For the text-containing cell, return its midpoint in (X, Y) coordinate format. 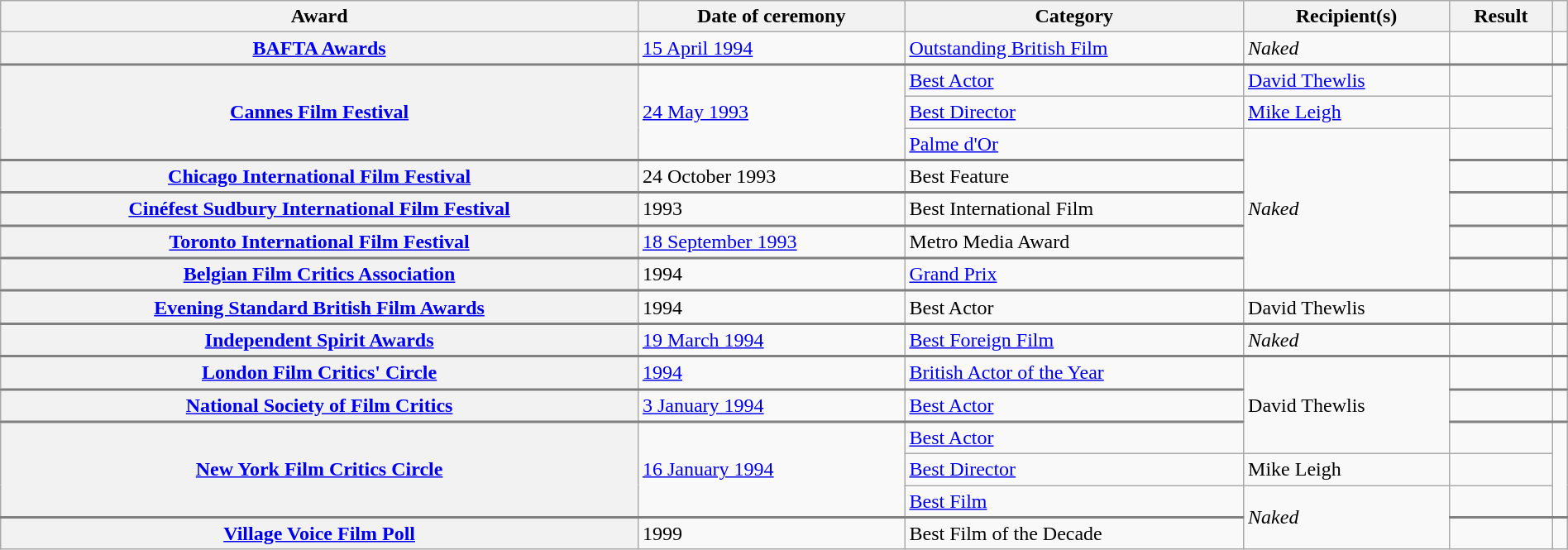
Award (319, 17)
Chicago International Film Festival (319, 176)
Cannes Film Festival (319, 112)
Cinéfest Sudbury International Film Festival (319, 209)
Best Feature (1074, 176)
National Society of Film Critics (319, 405)
Metro Media Award (1074, 242)
18 September 1993 (771, 242)
Outstanding British Film (1074, 48)
1999 (771, 534)
15 April 1994 (771, 48)
1993 (771, 209)
Recipient(s) (1346, 17)
Best Foreign Film (1074, 340)
19 March 1994 (771, 340)
16 January 1994 (771, 470)
British Actor of the Year (1074, 373)
Toronto International Film Festival (319, 242)
24 October 1993 (771, 176)
24 May 1993 (771, 112)
Date of ceremony (771, 17)
Palme d'Or (1074, 144)
Category (1074, 17)
Best Film (1074, 501)
Best International Film (1074, 209)
Belgian Film Critics Association (319, 275)
London Film Critics' Circle (319, 373)
BAFTA Awards (319, 48)
Independent Spirit Awards (319, 340)
Best Film of the Decade (1074, 534)
Village Voice Film Poll (319, 534)
Result (1502, 17)
Evening Standard British Film Awards (319, 308)
New York Film Critics Circle (319, 470)
3 January 1994 (771, 405)
Grand Prix (1074, 275)
